Extract the (X, Y) coordinate from the center of the cell holding the provided text.  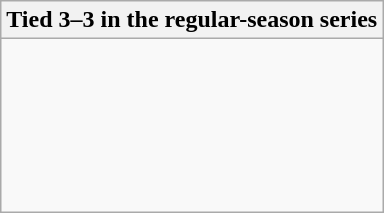
Tied 3–3 in the regular-season series (192, 20)
